Output the [x, y] coordinate of the center of the cell containing the given text.  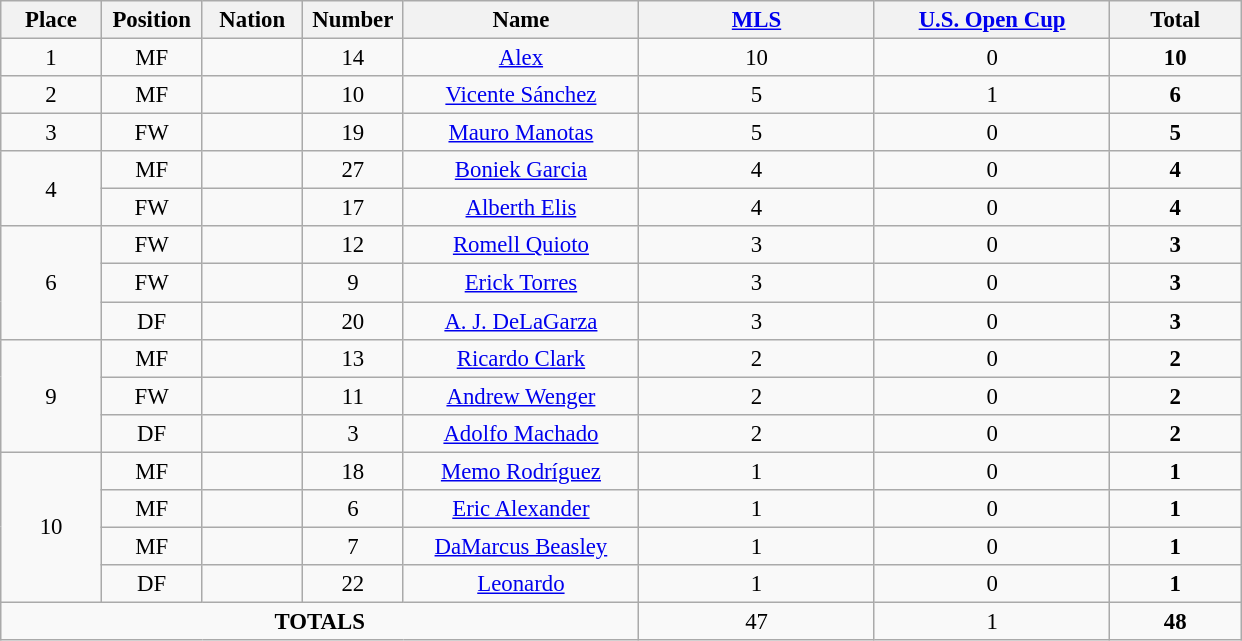
DaMarcus Beasley [521, 546]
Vicente Sánchez [521, 95]
U.S. Open Cup [992, 20]
Number [354, 20]
Boniek Garcia [521, 170]
Total [1176, 20]
Eric Alexander [521, 509]
Mauro Manotas [521, 133]
7 [354, 546]
A. J. DeLaGarza [521, 321]
22 [354, 584]
27 [354, 170]
48 [1176, 621]
Place [52, 20]
Alberth Elis [521, 208]
19 [354, 133]
14 [354, 58]
47 [757, 621]
Adolfo Machado [521, 433]
Position [152, 20]
Name [521, 20]
TOTALS [320, 621]
13 [354, 358]
18 [354, 471]
Leonardo [521, 584]
Alex [521, 58]
Romell Quioto [521, 245]
12 [354, 245]
Nation [252, 20]
Memo Rodríguez [521, 471]
Erick Torres [521, 283]
Andrew Wenger [521, 396]
17 [354, 208]
20 [354, 321]
Ricardo Clark [521, 358]
11 [354, 396]
MLS [757, 20]
